Pinpoint the cell where the given text exists, returning its (x, y) midpoint coordinate. 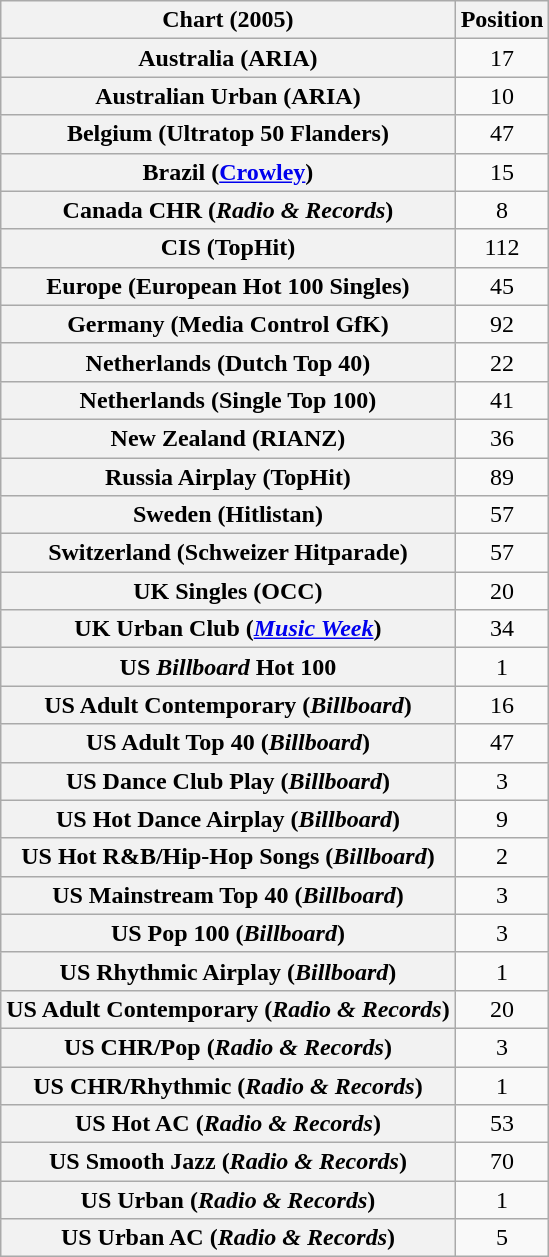
70 (502, 1162)
34 (502, 629)
16 (502, 705)
5 (502, 1238)
22 (502, 362)
Switzerland (Schweizer Hitparade) (228, 553)
Germany (Media Control GfK) (228, 324)
US Dance Club Play (Billboard) (228, 781)
89 (502, 477)
US Adult Top 40 (Billboard) (228, 743)
36 (502, 438)
10 (502, 96)
Belgium (Ultratop 50 Flanders) (228, 134)
Sweden (Hitlistan) (228, 515)
92 (502, 324)
Russia Airplay (TopHit) (228, 477)
US Urban (Radio & Records) (228, 1200)
US Pop 100 (Billboard) (228, 933)
US Hot AC (Radio & Records) (228, 1124)
8 (502, 210)
US Adult Contemporary (Radio & Records) (228, 1009)
UK Urban Club (Music Week) (228, 629)
9 (502, 819)
US Billboard Hot 100 (228, 667)
Australian Urban (ARIA) (228, 96)
US Smooth Jazz (Radio & Records) (228, 1162)
Netherlands (Single Top 100) (228, 400)
Position (502, 20)
15 (502, 172)
2 (502, 857)
US CHR/Rhythmic (Radio & Records) (228, 1085)
US Adult Contemporary (Billboard) (228, 705)
53 (502, 1124)
US CHR/Pop (Radio & Records) (228, 1047)
Chart (2005) (228, 20)
US Mainstream Top 40 (Billboard) (228, 895)
45 (502, 286)
Netherlands (Dutch Top 40) (228, 362)
US Rhythmic Airplay (Billboard) (228, 971)
Brazil (Crowley) (228, 172)
UK Singles (OCC) (228, 591)
Europe (European Hot 100 Singles) (228, 286)
Canada CHR (Radio & Records) (228, 210)
Australia (ARIA) (228, 58)
41 (502, 400)
New Zealand (RIANZ) (228, 438)
112 (502, 248)
CIS (TopHit) (228, 248)
US Hot R&B/Hip-Hop Songs (Billboard) (228, 857)
US Hot Dance Airplay (Billboard) (228, 819)
17 (502, 58)
US Urban AC (Radio & Records) (228, 1238)
